Output the (x, y) coordinate of the center of the cell containing the given text.  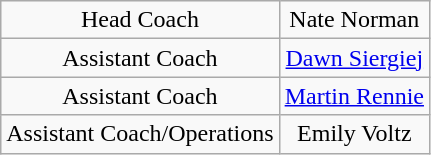
Assistant Coach/Operations (140, 134)
Emily Voltz (354, 134)
Dawn Siergiej (354, 58)
Nate Norman (354, 20)
Head Coach (140, 20)
Martin Rennie (354, 96)
